Return (x, y) of the center of cell containing provided text 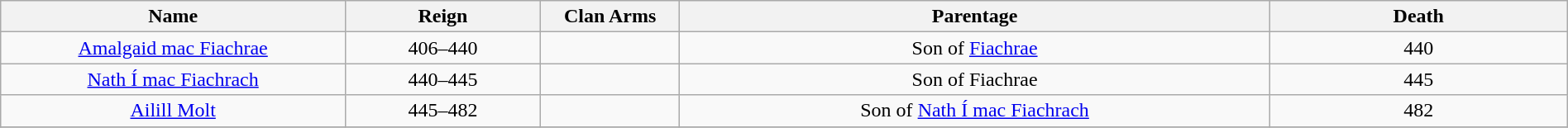
Name (174, 17)
440–445 (443, 79)
Reign (443, 17)
440 (1418, 48)
Clan Arms (610, 17)
Parentage (974, 17)
Nath Í mac Fiachrach (174, 79)
445–482 (443, 111)
406–440 (443, 48)
445 (1418, 79)
482 (1418, 111)
Son of Nath Í mac Fiachrach (974, 111)
Amalgaid mac Fiachrae (174, 48)
Death (1418, 17)
Ailill Molt (174, 111)
